For the text-containing cell, return its midpoint in (x, y) coordinate format. 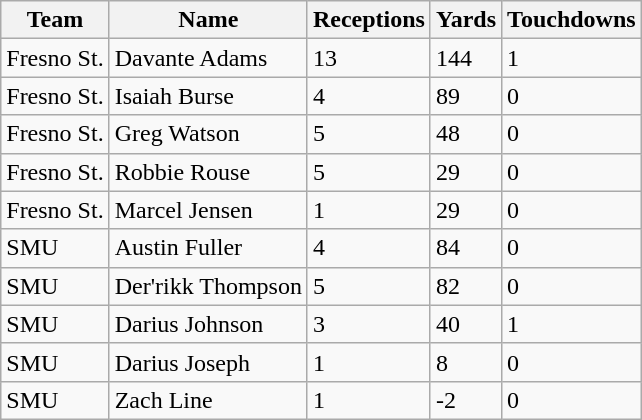
8 (466, 362)
82 (466, 286)
48 (466, 134)
Austin Fuller (208, 248)
84 (466, 248)
Davante Adams (208, 58)
144 (466, 58)
Touchdowns (572, 20)
Robbie Rouse (208, 172)
Darius Johnson (208, 324)
Darius Joseph (208, 362)
Name (208, 20)
Team (55, 20)
-2 (466, 400)
Marcel Jensen (208, 210)
40 (466, 324)
89 (466, 96)
Receptions (368, 20)
Yards (466, 20)
13 (368, 58)
Der'rikk Thompson (208, 286)
Zach Line (208, 400)
Greg Watson (208, 134)
3 (368, 324)
Isaiah Burse (208, 96)
